Search for the cell housing the specified text and yield its [x, y] center coordinate. 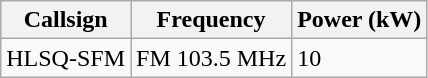
Power (kW) [360, 20]
HLSQ-SFM [66, 58]
Callsign [66, 20]
10 [360, 58]
FM 103.5 MHz [212, 58]
Frequency [212, 20]
